Return the (x, y) coordinate for the center point of the cell that contains the specified text.  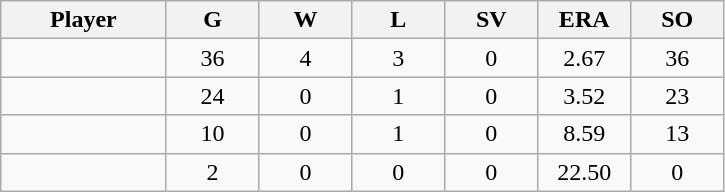
13 (678, 134)
3.52 (584, 96)
SO (678, 20)
G (212, 20)
2 (212, 172)
24 (212, 96)
ERA (584, 20)
3 (398, 58)
Player (84, 20)
2.67 (584, 58)
10 (212, 134)
SV (492, 20)
W (306, 20)
23 (678, 96)
L (398, 20)
22.50 (584, 172)
4 (306, 58)
8.59 (584, 134)
